Detect which cell encompasses the target text, then output its [X, Y] center coordinate. 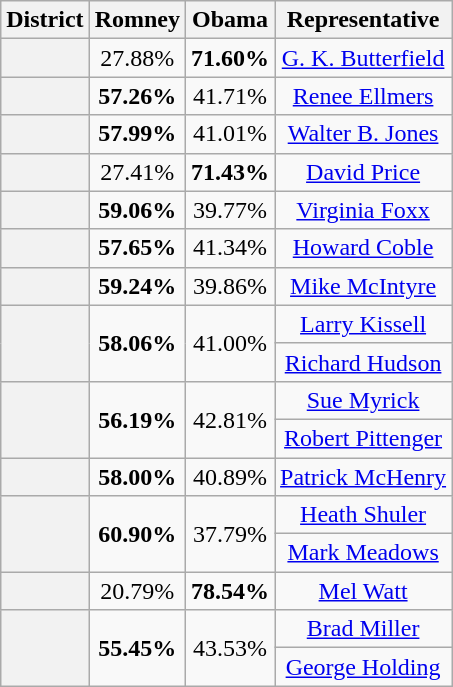
David Price [364, 172]
58.06% [137, 343]
Heath Shuler [364, 515]
59.06% [137, 210]
Richard Hudson [364, 362]
57.65% [137, 248]
41.34% [230, 248]
41.00% [230, 343]
George Holding [364, 667]
Robert Pittenger [364, 438]
39.86% [230, 286]
Sue Myrick [364, 400]
55.45% [137, 648]
Howard Coble [364, 248]
78.54% [230, 591]
Representative [364, 20]
Mike McIntyre [364, 286]
56.19% [137, 419]
Obama [230, 20]
Walter B. Jones [364, 134]
27.41% [137, 172]
42.81% [230, 419]
Larry Kissell [364, 324]
41.01% [230, 134]
20.79% [137, 591]
43.53% [230, 648]
District [45, 20]
Renee Ellmers [364, 96]
Mel Watt [364, 591]
60.90% [137, 534]
Virginia Foxx [364, 210]
Romney [137, 20]
27.88% [137, 58]
Brad Miller [364, 629]
40.89% [230, 477]
37.79% [230, 534]
71.43% [230, 172]
41.71% [230, 96]
Patrick McHenry [364, 477]
71.60% [230, 58]
39.77% [230, 210]
57.26% [137, 96]
59.24% [137, 286]
58.00% [137, 477]
57.99% [137, 134]
G. K. Butterfield [364, 58]
Mark Meadows [364, 553]
